Identify which cell holds the provided text, then report its [X, Y] central coordinate. 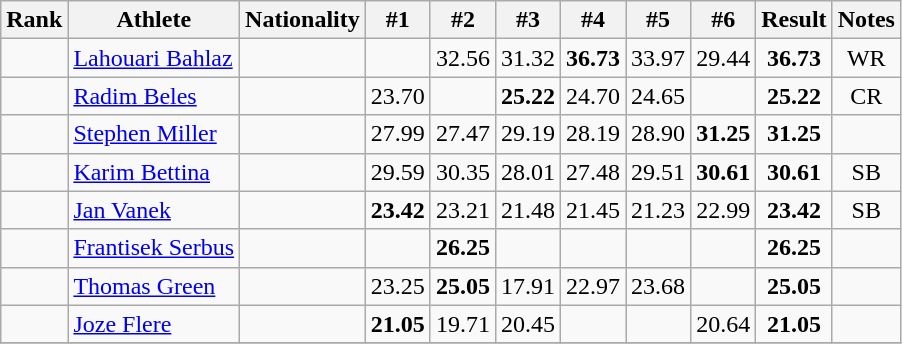
WR [866, 58]
21.23 [658, 210]
23.68 [658, 286]
21.48 [528, 210]
29.44 [724, 58]
#6 [724, 20]
Thomas Green [154, 286]
24.70 [594, 96]
Frantisek Serbus [154, 248]
28.01 [528, 172]
19.71 [462, 324]
Jan Vanek [154, 210]
23.21 [462, 210]
30.35 [462, 172]
Nationality [303, 20]
Result [794, 20]
29.19 [528, 134]
17.91 [528, 286]
Lahouari Bahlaz [154, 58]
Notes [866, 20]
Stephen Miller [154, 134]
33.97 [658, 58]
28.19 [594, 134]
27.48 [594, 172]
22.97 [594, 286]
CR [866, 96]
#1 [398, 20]
22.99 [724, 210]
20.45 [528, 324]
27.99 [398, 134]
31.32 [528, 58]
20.64 [724, 324]
23.70 [398, 96]
Athlete [154, 20]
29.59 [398, 172]
24.65 [658, 96]
#2 [462, 20]
#4 [594, 20]
27.47 [462, 134]
32.56 [462, 58]
#3 [528, 20]
28.90 [658, 134]
29.51 [658, 172]
Radim Beles [154, 96]
Karim Bettina [154, 172]
21.45 [594, 210]
Joze Flere [154, 324]
23.25 [398, 286]
#5 [658, 20]
Rank [34, 20]
